Find where the given text appears and provide that cell's center as (X, Y) coordinate. 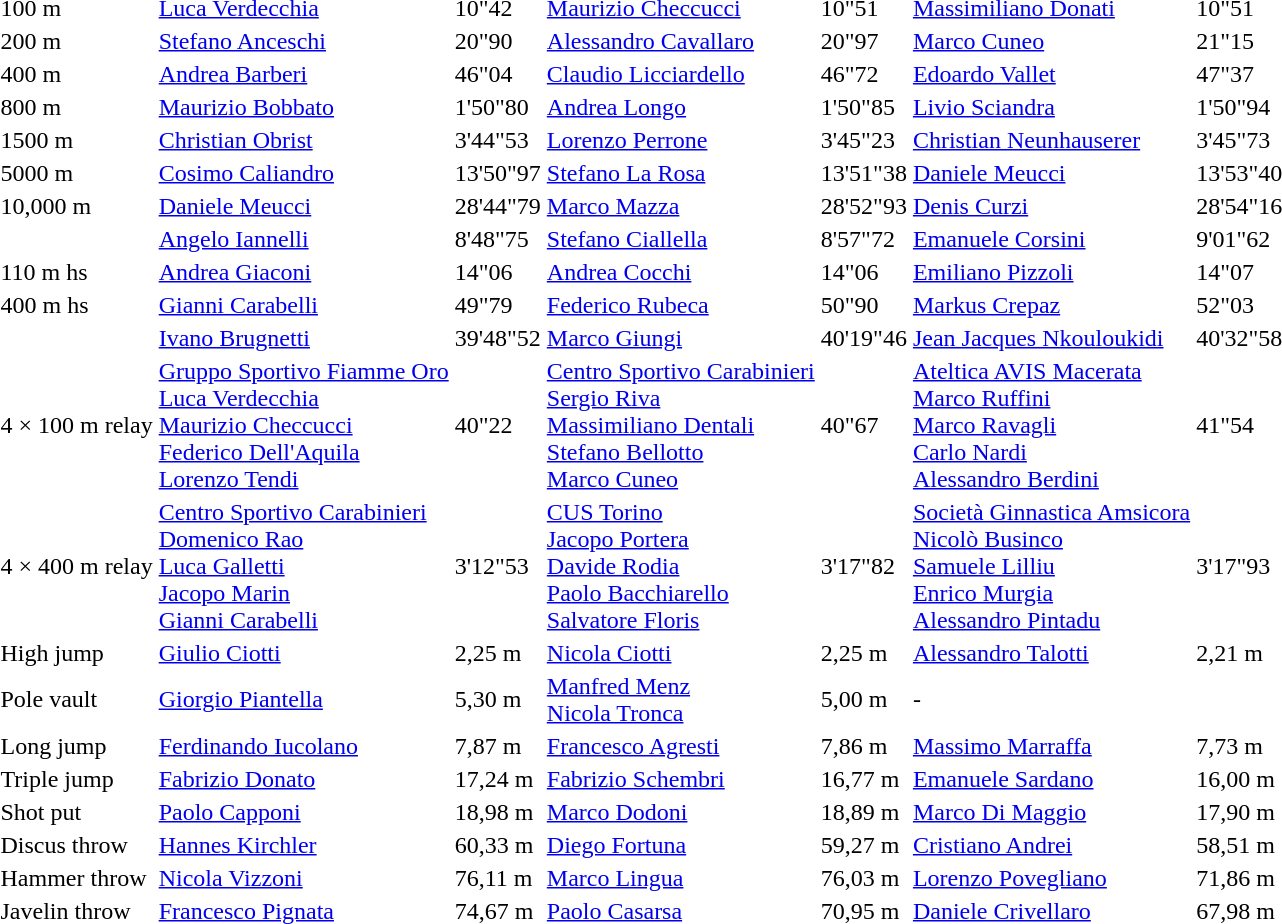
Giulio Ciotti (304, 653)
Alessandro Cavallaro (680, 41)
76,03 m (864, 878)
Andrea Barberi (304, 74)
3'44"53 (498, 140)
Marco Lingua (680, 878)
Emanuele Sardano (1051, 779)
28'44"79 (498, 206)
- (1051, 700)
Gruppo Sportivo Fiamme OroLuca VerdecchiaMaurizio CheccucciFederico Dell'AquilaLorenzo Tendi (304, 425)
Angelo Iannelli (304, 239)
17,24 m (498, 779)
8'57"72 (864, 239)
Società Ginnastica AmsicoraNicolò BusincoSamuele LilliuEnrico MurgiaAlessandro Pintadu (1051, 566)
CUS TorinoJacopo PorteraDavide RodiaPaolo BacchiarelloSalvatore Floris (680, 566)
Ferdinando Iucolano (304, 746)
Maurizio Bobbato (304, 107)
Giorgio Piantella (304, 700)
3'12"53 (498, 566)
Fabrizio Schembri (680, 779)
Lorenzo Perrone (680, 140)
Cosimo Caliandro (304, 173)
Marco Dodoni (680, 812)
Andrea Cocchi (680, 272)
Stefano La Rosa (680, 173)
Marco Mazza (680, 206)
Christian Neunhauserer (1051, 140)
Cristiano Andrei (1051, 845)
13'51"38 (864, 173)
Marco Cuneo (1051, 41)
Emanuele Corsini (1051, 239)
Hannes Kirchler (304, 845)
46"04 (498, 74)
7,87 m (498, 746)
Paolo Capponi (304, 812)
7,86 m (864, 746)
49"79 (498, 305)
40"22 (498, 425)
13'50"97 (498, 173)
Massimo Marraffa (1051, 746)
Denis Curzi (1051, 206)
46"72 (864, 74)
28'52"93 (864, 206)
Andrea Longo (680, 107)
8'48"75 (498, 239)
1'50"85 (864, 107)
Ateltica AVIS MacerataMarco RuffiniMarco RavagliCarlo NardiAlessandro Berdini (1051, 425)
50"90 (864, 305)
18,89 m (864, 812)
Centro Sportivo CarabinieriSergio RivaMassimiliano DentaliStefano BellottoMarco Cuneo (680, 425)
1'50"80 (498, 107)
Manfred MenzNicola Tronca (680, 700)
Marco Giungi (680, 338)
Ivano Brugnetti (304, 338)
Stefano Ciallella (680, 239)
76,11 m (498, 878)
Nicola Vizzoni (304, 878)
20"97 (864, 41)
Fabrizio Donato (304, 779)
20"90 (498, 41)
18,98 m (498, 812)
Andrea Giaconi (304, 272)
60,33 m (498, 845)
Christian Obrist (304, 140)
Marco Di Maggio (1051, 812)
Alessandro Talotti (1051, 653)
Livio Sciandra (1051, 107)
3'17"82 (864, 566)
Markus Crepaz (1051, 305)
5,00 m (864, 700)
Emiliano Pizzoli (1051, 272)
40'19"46 (864, 338)
16,77 m (864, 779)
Jean Jacques Nkouloukidi (1051, 338)
Francesco Agresti (680, 746)
Claudio Licciardello (680, 74)
Nicola Ciotti (680, 653)
Gianni Carabelli (304, 305)
Edoardo Vallet (1051, 74)
Lorenzo Povegliano (1051, 878)
Diego Fortuna (680, 845)
59,27 m (864, 845)
5,30 m (498, 700)
40"67 (864, 425)
39'48"52 (498, 338)
Centro Sportivo CarabinieriDomenico RaoLuca GallettiJacopo MarinGianni Carabelli (304, 566)
3'45"23 (864, 140)
Federico Rubeca (680, 305)
Stefano Anceschi (304, 41)
